Pinpoint the cell where the given text exists, returning its [x, y] midpoint coordinate. 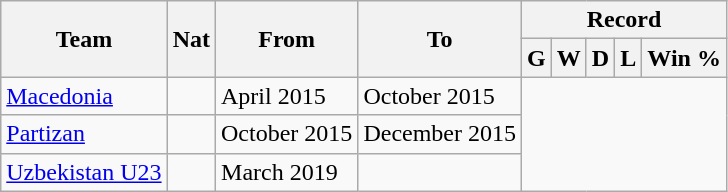
W [568, 58]
L [628, 58]
To [440, 39]
G [537, 58]
Record [624, 20]
March 2019 [287, 172]
December 2015 [440, 134]
Win % [684, 58]
Macedonia [84, 96]
From [287, 39]
Uzbekistan U23 [84, 172]
April 2015 [287, 96]
Team [84, 39]
Nat [191, 39]
D [600, 58]
Partizan [84, 134]
